For the text-containing cell, return its midpoint in [X, Y] coordinate format. 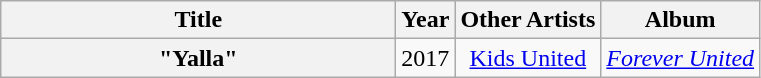
Title [198, 20]
2017 [426, 58]
"Yalla" [198, 58]
Other Artists [528, 20]
Forever United [680, 58]
Year [426, 20]
Album [680, 20]
Kids United [528, 58]
